Locate the cell with the specified text and output its [X, Y] center coordinate. 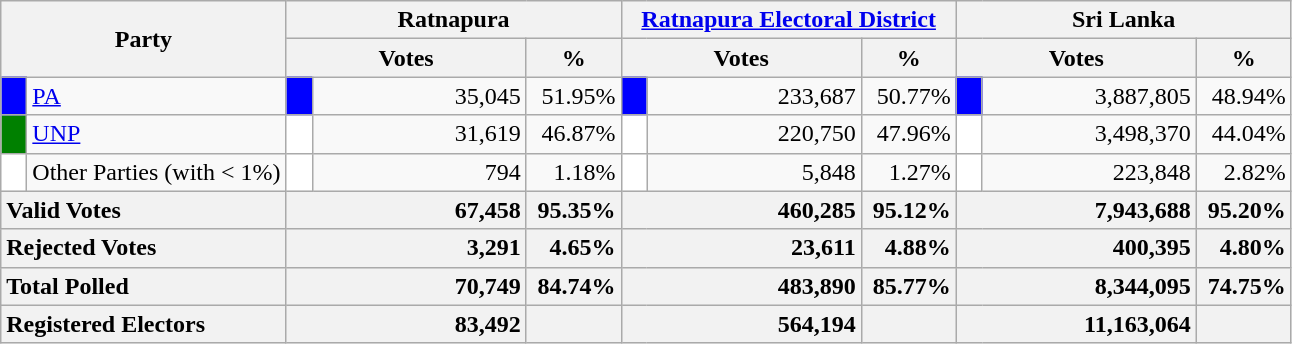
1.18% [574, 172]
95.35% [574, 210]
Valid Votes [144, 210]
4.80% [1244, 248]
83,492 [406, 324]
46.87% [574, 134]
564,194 [741, 324]
Other Parties (with < 1%) [156, 172]
1.27% [908, 172]
31,619 [419, 134]
74.75% [1244, 286]
220,750 [754, 134]
8,344,095 [1076, 286]
Party [144, 39]
460,285 [741, 210]
PA [156, 96]
Total Polled [144, 286]
35,045 [419, 96]
51.95% [574, 96]
483,890 [741, 286]
70,749 [406, 286]
3,498,370 [1089, 134]
95.12% [908, 210]
233,687 [754, 96]
48.94% [1244, 96]
3,291 [406, 248]
7,943,688 [1076, 210]
Sri Lanka [1124, 20]
400,395 [1076, 248]
Ratnapura [454, 20]
UNP [156, 134]
4.65% [574, 248]
50.77% [908, 96]
2.82% [1244, 172]
11,163,064 [1076, 324]
44.04% [1244, 134]
223,848 [1089, 172]
Ratnapura Electoral District [788, 20]
4.88% [908, 248]
67,458 [406, 210]
23,611 [741, 248]
3,887,805 [1089, 96]
47.96% [908, 134]
Rejected Votes [144, 248]
794 [419, 172]
5,848 [754, 172]
Registered Electors [144, 324]
84.74% [574, 286]
85.77% [908, 286]
95.20% [1244, 210]
